Return (x, y) of the center of cell containing provided text 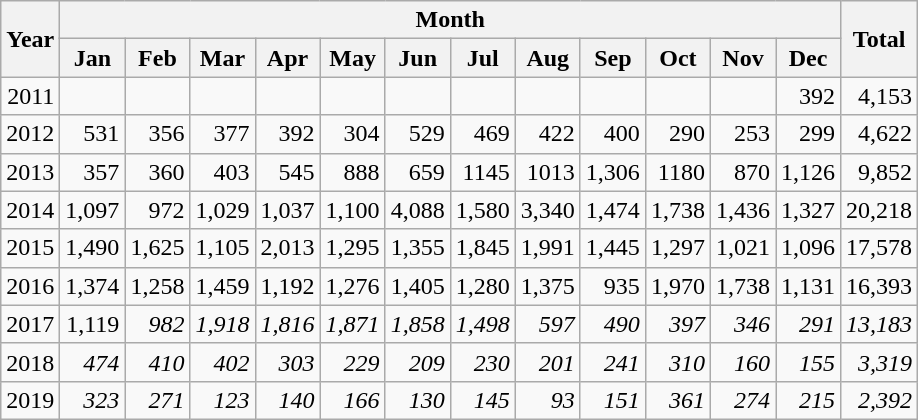
271 (158, 400)
1,105 (222, 248)
166 (352, 400)
1,276 (352, 286)
529 (418, 134)
1,192 (288, 286)
20,218 (880, 210)
2014 (30, 210)
304 (352, 134)
Mar (222, 58)
2015 (30, 248)
972 (158, 210)
2017 (30, 324)
Month (450, 20)
531 (92, 134)
1,306 (612, 172)
1,474 (612, 210)
1,991 (548, 248)
253 (742, 134)
93 (548, 400)
888 (352, 172)
323 (92, 400)
290 (678, 134)
357 (92, 172)
659 (418, 172)
403 (222, 172)
870 (742, 172)
303 (288, 362)
422 (548, 134)
982 (158, 324)
1,858 (418, 324)
361 (678, 400)
Aug (548, 58)
1,280 (482, 286)
Nov (742, 58)
1,871 (352, 324)
1180 (678, 172)
1,845 (482, 248)
215 (808, 400)
377 (222, 134)
1,297 (678, 248)
310 (678, 362)
1,258 (158, 286)
1,021 (742, 248)
410 (158, 362)
1,037 (288, 210)
201 (548, 362)
229 (352, 362)
545 (288, 172)
400 (612, 134)
2016 (30, 286)
3,340 (548, 210)
1145 (482, 172)
2011 (30, 96)
Jan (92, 58)
Jul (482, 58)
145 (482, 400)
155 (808, 362)
1,498 (482, 324)
Total (880, 39)
1,918 (222, 324)
490 (612, 324)
1,625 (158, 248)
1,131 (808, 286)
3,319 (880, 362)
1,295 (352, 248)
Oct (678, 58)
17,578 (880, 248)
1,096 (808, 248)
9,852 (880, 172)
2,392 (880, 400)
4,088 (418, 210)
397 (678, 324)
1,126 (808, 172)
209 (418, 362)
1,119 (92, 324)
Sep (612, 58)
1,405 (418, 286)
1,436 (742, 210)
1,490 (92, 248)
May (352, 58)
1,445 (612, 248)
474 (92, 362)
402 (222, 362)
1013 (548, 172)
1,375 (548, 286)
274 (742, 400)
2,013 (288, 248)
360 (158, 172)
Jun (418, 58)
1,459 (222, 286)
935 (612, 286)
1,374 (92, 286)
1,100 (352, 210)
2013 (30, 172)
13,183 (880, 324)
230 (482, 362)
241 (612, 362)
4,153 (880, 96)
151 (612, 400)
16,393 (880, 286)
2018 (30, 362)
123 (222, 400)
130 (418, 400)
2012 (30, 134)
1,970 (678, 286)
356 (158, 134)
1,097 (92, 210)
299 (808, 134)
Dec (808, 58)
160 (742, 362)
140 (288, 400)
Apr (288, 58)
1,327 (808, 210)
Feb (158, 58)
1,580 (482, 210)
1,029 (222, 210)
346 (742, 324)
2019 (30, 400)
Year (30, 39)
1,816 (288, 324)
597 (548, 324)
4,622 (880, 134)
469 (482, 134)
1,355 (418, 248)
291 (808, 324)
